Provide the (X, Y) coordinate of the cell's center where the given text is located.  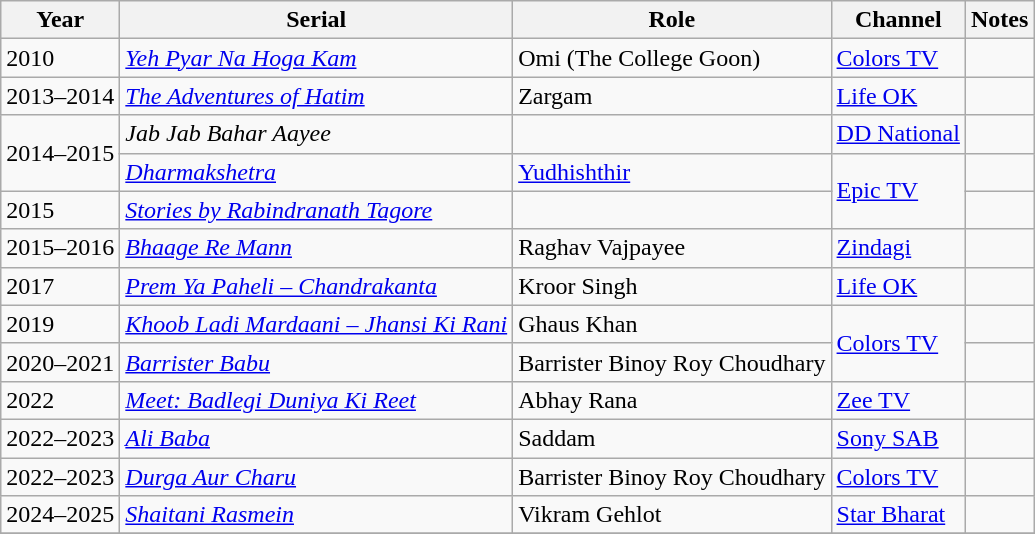
Durga Aur Charu (316, 477)
Zargam (672, 96)
2020–2021 (60, 362)
Saddam (672, 438)
2024–2025 (60, 515)
Bhaage Re Mann (316, 248)
Epic TV (898, 191)
Dharmakshetra (316, 172)
Sony SAB (898, 438)
2015–2016 (60, 248)
2014–2015 (60, 153)
Shaitani Rasmein (316, 515)
Ghaus Khan (672, 324)
2010 (60, 58)
Barrister Babu (316, 362)
Vikram Gehlot (672, 515)
2022 (60, 400)
Abhay Rana (672, 400)
Stories by Rabindranath Tagore (316, 210)
2015 (60, 210)
The Adventures of Hatim (316, 96)
Channel (898, 20)
Serial (316, 20)
Zindagi (898, 248)
Omi (The College Goon) (672, 58)
Meet: Badlegi Duniya Ki Reet (316, 400)
Ali Baba (316, 438)
Star Bharat (898, 515)
Role (672, 20)
Jab Jab Bahar Aayee (316, 134)
Khoob Ladi Mardaani – Jhansi Ki Rani (316, 324)
Prem Ya Paheli – Chandrakanta (316, 286)
Yeh Pyar Na Hoga Kam (316, 58)
DD National (898, 134)
Zee TV (898, 400)
Notes (999, 20)
2013–2014 (60, 96)
Yudhishthir (672, 172)
2017 (60, 286)
2019 (60, 324)
Kroor Singh (672, 286)
Raghav Vajpayee (672, 248)
Year (60, 20)
